For the text-containing cell, return its midpoint in [X, Y] coordinate format. 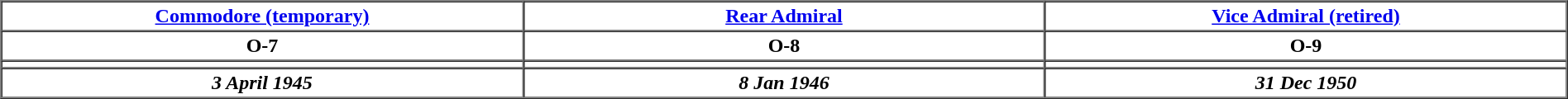
O-7 [263, 46]
O-9 [1305, 46]
3 April 1945 [263, 82]
31 Dec 1950 [1305, 82]
8 Jan 1946 [784, 82]
O-8 [784, 46]
Vice Admiral (retired) [1305, 16]
Commodore (temporary) [263, 16]
Rear Admiral [784, 16]
